Pinpoint the cell where the given text exists, returning its (x, y) midpoint coordinate. 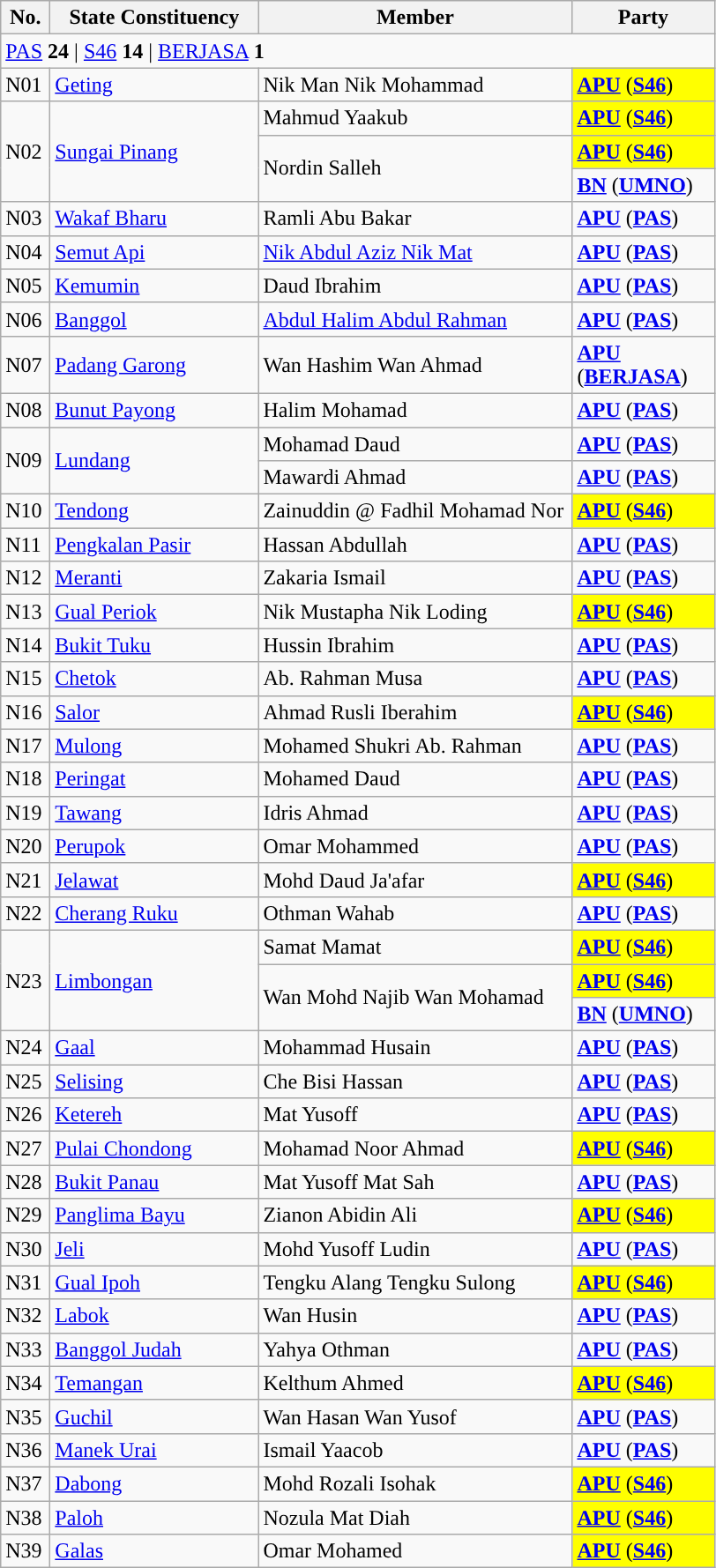
N38 (26, 1517)
N06 (26, 319)
N03 (26, 219)
Nozula Mat Diah (415, 1517)
N13 (26, 612)
Panglima Bayu (154, 1215)
N02 (26, 152)
N35 (26, 1416)
N11 (26, 545)
Nik Abdul Aziz Nik Mat (415, 252)
Mohd Yusoff Ludin (415, 1249)
Bunut Payong (154, 410)
Mohd Daud Ja'afar (415, 880)
Mohamad Noor Ahmad (415, 1148)
Mat Yusoff Mat Sah (415, 1182)
Ab. Rahman Musa (415, 679)
N08 (26, 410)
Selising (154, 1081)
N12 (26, 578)
Zianon Abidin Ali (415, 1215)
Paloh (154, 1517)
N05 (26, 286)
N21 (26, 880)
Ketereh (154, 1115)
Wakaf Bharu (154, 219)
Padang Garong (154, 365)
N01 (26, 85)
Yahya Othman (415, 1349)
Nik Man Nik Mohammad (415, 85)
Party (644, 18)
Nik Mustapha Nik Loding (415, 612)
Geting (154, 85)
N18 (26, 779)
Chetok (154, 679)
Tawang (154, 813)
Tengku Alang Tengku Sulong (415, 1282)
Member (415, 18)
Ismail Yaacob (415, 1450)
Cherang Ruku (154, 913)
Ahmad Rusli Iberahim (415, 712)
Guchil (154, 1416)
N29 (26, 1215)
State Constituency (154, 18)
Banggol (154, 319)
N36 (26, 1450)
N27 (26, 1148)
Temangan (154, 1383)
N19 (26, 813)
N23 (26, 980)
Gual Ipoh (154, 1282)
N07 (26, 365)
Abdul Halim Abdul Rahman (415, 319)
N22 (26, 913)
Omar Mohamed (415, 1551)
Bukit Panau (154, 1182)
Mohamed Daud (415, 779)
Ramli Abu Bakar (415, 219)
Gual Periok (154, 612)
Banggol Judah (154, 1349)
N09 (26, 460)
Semut Api (154, 252)
Othman Wahab (415, 913)
Daud Ibrahim (415, 286)
Pulai Chondong (154, 1148)
Perupok (154, 846)
Jelawat (154, 880)
N20 (26, 846)
Peringat (154, 779)
Salor (154, 712)
Tendong (154, 511)
Wan Hashim Wan Ahmad (415, 365)
Pengkalan Pasir (154, 545)
N17 (26, 746)
Wan Hasan Wan Yusof (415, 1416)
Mohamed Shukri Ab. Rahman (415, 746)
N15 (26, 679)
N28 (26, 1182)
N10 (26, 511)
No. (26, 18)
Nordin Salleh (415, 168)
Hussin Ibrahim (415, 645)
Mohd Rozali Isohak (415, 1483)
N33 (26, 1349)
Manek Urai (154, 1450)
PAS 24 | S46 14 | BERJASA 1 (358, 51)
N39 (26, 1551)
Hassan Abdullah (415, 545)
Labok (154, 1316)
Idris Ahmad (415, 813)
Mohamad Daud (415, 443)
Kemumin (154, 286)
Mawardi Ahmad (415, 478)
Mahmud Yaakub (415, 118)
N34 (26, 1383)
N14 (26, 645)
Meranti (154, 578)
Halim Mohamad (415, 410)
Mohammad Husain (415, 1048)
Jeli (154, 1249)
Gaal (154, 1048)
Zakaria Ismail (415, 578)
Bukit Tuku (154, 645)
N24 (26, 1048)
Wan Mohd Najib Wan Mohamad (415, 998)
Omar Mohammed (415, 846)
Kelthum Ahmed (415, 1383)
N04 (26, 252)
Lundang (154, 460)
N30 (26, 1249)
Wan Husin (415, 1316)
Galas (154, 1551)
Mulong (154, 746)
N26 (26, 1115)
N31 (26, 1282)
N16 (26, 712)
Sungai Pinang (154, 152)
N25 (26, 1081)
Dabong (154, 1483)
N37 (26, 1483)
Zainuddin @ Fadhil Mohamad Nor (415, 511)
Mat Yusoff (415, 1115)
Che Bisi Hassan (415, 1081)
N32 (26, 1316)
APU (BERJASA) (644, 365)
Samat Mamat (415, 947)
Limbongan (154, 980)
